Search for the cell housing the specified text and yield its (X, Y) center coordinate. 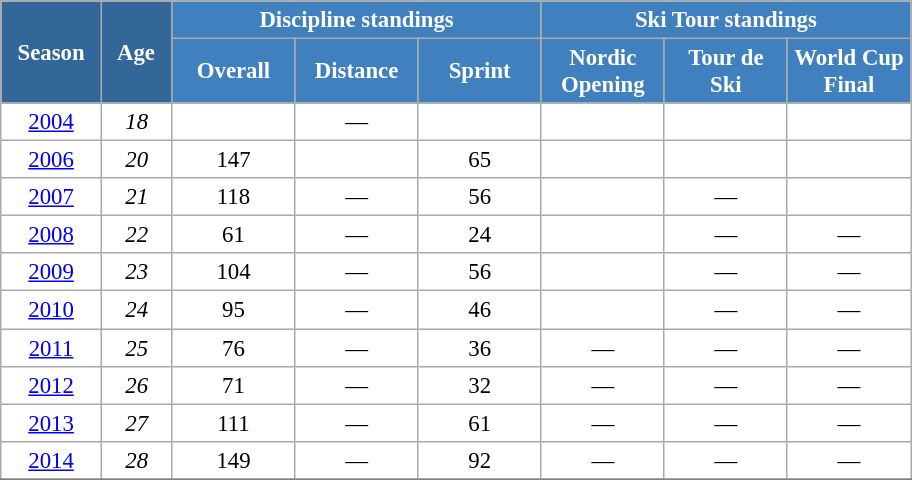
36 (480, 348)
76 (234, 348)
27 (136, 423)
2008 (52, 235)
118 (234, 197)
147 (234, 160)
111 (234, 423)
Tour deSki (726, 72)
World CupFinal (848, 72)
20 (136, 160)
Distance (356, 72)
Season (52, 52)
Overall (234, 72)
NordicOpening (602, 72)
2006 (52, 160)
149 (234, 460)
18 (136, 122)
26 (136, 385)
32 (480, 385)
2013 (52, 423)
Discipline standings (356, 20)
28 (136, 460)
21 (136, 197)
Sprint (480, 72)
2004 (52, 122)
Age (136, 52)
22 (136, 235)
2010 (52, 310)
2009 (52, 273)
46 (480, 310)
92 (480, 460)
95 (234, 310)
2012 (52, 385)
71 (234, 385)
2014 (52, 460)
Ski Tour standings (726, 20)
25 (136, 348)
104 (234, 273)
2007 (52, 197)
65 (480, 160)
23 (136, 273)
2011 (52, 348)
